Search for the cell housing the specified text and yield its [x, y] center coordinate. 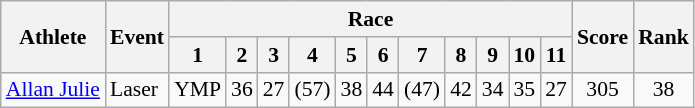
Athlete [53, 36]
8 [461, 55]
Laser [137, 90]
Event [137, 36]
6 [383, 55]
34 [493, 90]
Race [370, 19]
Score [602, 36]
11 [556, 55]
7 [422, 55]
(57) [312, 90]
Allan Julie [53, 90]
36 [242, 90]
YMP [198, 90]
10 [524, 55]
2 [242, 55]
Rank [664, 36]
(47) [422, 90]
9 [493, 55]
44 [383, 90]
3 [274, 55]
42 [461, 90]
5 [352, 55]
35 [524, 90]
1 [198, 55]
305 [602, 90]
4 [312, 55]
